Return the (x, y) coordinate for the center point of the cell that contains the specified text.  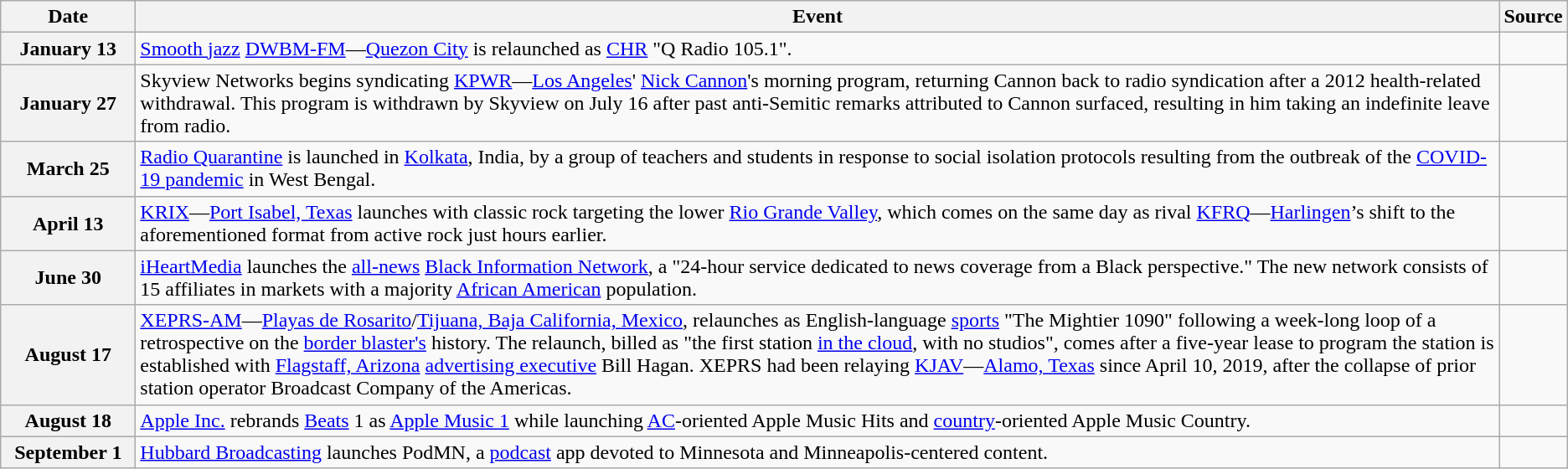
March 25 (69, 169)
Smooth jazz DWBM-FM—Quezon City is relaunched as CHR "Q Radio 105.1". (818, 49)
Date (69, 17)
April 13 (69, 223)
Event (818, 17)
January 13 (69, 49)
Source (1533, 17)
June 30 (69, 278)
August 17 (69, 355)
January 27 (69, 103)
August 18 (69, 420)
September 1 (69, 452)
Apple Inc. rebrands Beats 1 as Apple Music 1 while launching AC-oriented Apple Music Hits and country-oriented Apple Music Country. (818, 420)
Hubbard Broadcasting launches PodMN, a podcast app devoted to Minnesota and Minneapolis-centered content. (818, 452)
